Find where the given text appears and provide that cell's center as (x, y) coordinate. 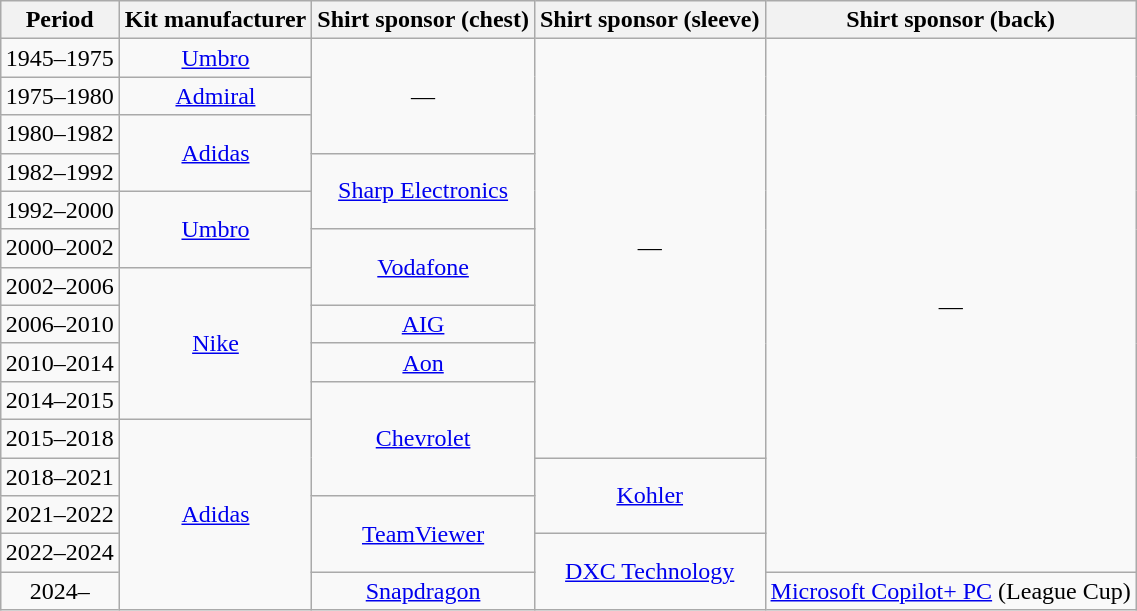
1980–1982 (60, 134)
1982–1992 (60, 172)
Sharp Electronics (424, 191)
2018–2021 (60, 477)
Microsoft Copilot+ PC (League Cup) (950, 591)
DXC Technology (650, 572)
1992–2000 (60, 210)
2015–2018 (60, 438)
2000–2002 (60, 248)
2014–2015 (60, 400)
2021–2022 (60, 515)
Shirt sponsor (back) (950, 20)
Kit manufacturer (216, 20)
Aon (424, 362)
1945–1975 (60, 58)
Period (60, 20)
2002–2006 (60, 286)
Shirt sponsor (chest) (424, 20)
2010–2014 (60, 362)
2006–2010 (60, 324)
Shirt sponsor (sleeve) (650, 20)
TeamViewer (424, 534)
2024– (60, 591)
Nike (216, 343)
1975–1980 (60, 96)
Vodafone (424, 267)
Chevrolet (424, 438)
Snapdragon (424, 591)
Admiral (216, 96)
2022–2024 (60, 553)
AIG (424, 324)
Kohler (650, 496)
